From the cell containing the given text, extract its center point as (X, Y) coordinate. 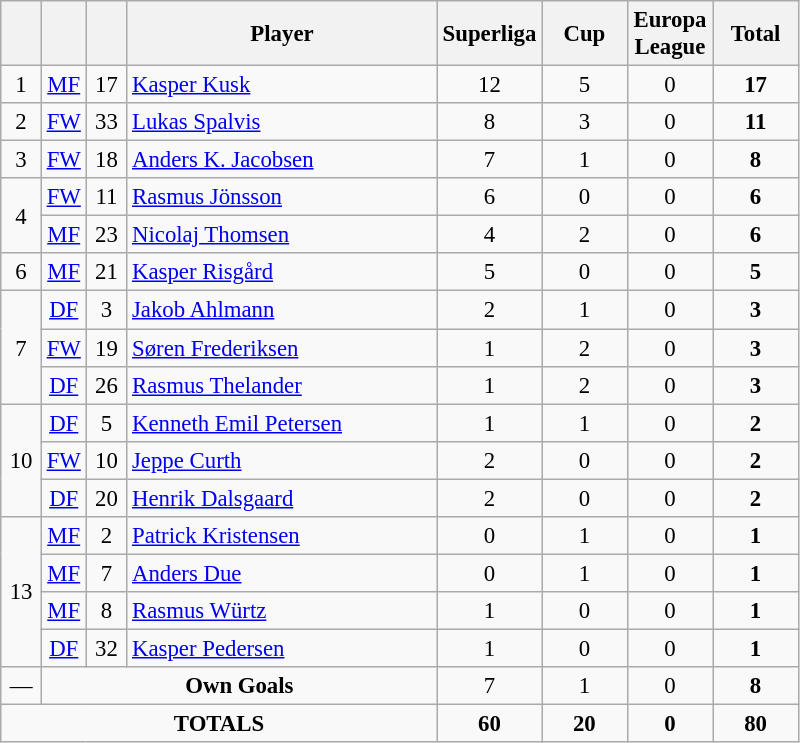
Anders Due (282, 573)
18 (106, 160)
60 (489, 724)
Jeppe Curth (282, 460)
Nicolaj Thomsen (282, 235)
Own Goals (239, 686)
26 (106, 385)
Kasper Kusk (282, 85)
Patrick Kristensen (282, 536)
Jakob Ahlmann (282, 310)
12 (489, 85)
21 (106, 273)
TOTALS (220, 724)
Søren Frederiksen (282, 348)
Henrik Dalsgaard (282, 498)
Superliga (489, 34)
80 (756, 724)
Total (756, 34)
23 (106, 235)
Rasmus Jönsson (282, 197)
— (22, 686)
Kasper Risgård (282, 273)
Lukas Spalvis (282, 122)
19 (106, 348)
32 (106, 648)
Kenneth Emil Petersen (282, 423)
Cup (585, 34)
Kasper Pedersen (282, 648)
33 (106, 122)
Rasmus Thelander (282, 385)
Anders K. Jacobsen (282, 160)
Rasmus Würtz (282, 611)
Europa League (670, 34)
Player (282, 34)
13 (22, 592)
